Output the [X, Y] coordinate of the center of the cell containing the given text.  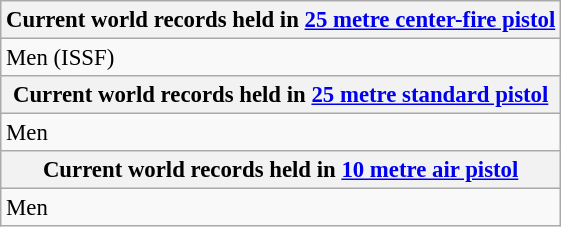
Current world records held in 10 metre air pistol [281, 170]
Current world records held in 25 metre center-fire pistol [281, 20]
Current world records held in 25 metre standard pistol [281, 95]
Men (ISSF) [281, 58]
